Scan for the cell matching the given text and deliver its [X, Y] coordinate at center. 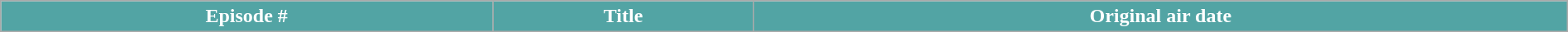
Episode # [246, 16]
Original air date [1160, 16]
Title [624, 16]
